Return the [X, Y] coordinate for the center point of the cell that contains the specified text.  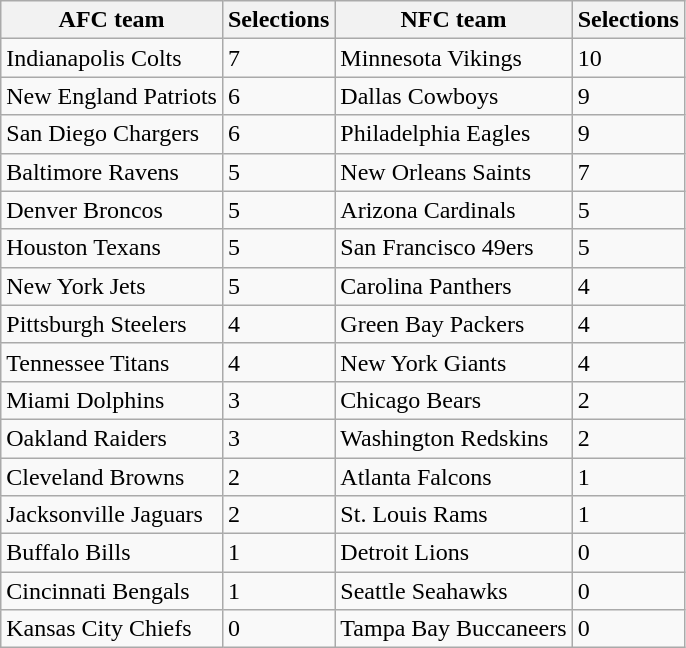
Cincinnati Bengals [112, 591]
Philadelphia Eagles [454, 134]
NFC team [454, 20]
Miami Dolphins [112, 400]
New York Giants [454, 362]
Oakland Raiders [112, 438]
Baltimore Ravens [112, 172]
St. Louis Rams [454, 515]
Houston Texans [112, 248]
Kansas City Chiefs [112, 629]
Denver Broncos [112, 210]
Cleveland Browns [112, 477]
Buffalo Bills [112, 553]
San Francisco 49ers [454, 248]
Tennessee Titans [112, 362]
Atlanta Falcons [454, 477]
New England Patriots [112, 96]
Indianapolis Colts [112, 58]
Tampa Bay Buccaneers [454, 629]
Carolina Panthers [454, 286]
Chicago Bears [454, 400]
San Diego Chargers [112, 134]
Dallas Cowboys [454, 96]
10 [628, 58]
AFC team [112, 20]
Green Bay Packers [454, 324]
Seattle Seahawks [454, 591]
Pittsburgh Steelers [112, 324]
Minnesota Vikings [454, 58]
Jacksonville Jaguars [112, 515]
Arizona Cardinals [454, 210]
New Orleans Saints [454, 172]
Washington Redskins [454, 438]
New York Jets [112, 286]
Detroit Lions [454, 553]
